Locate the cell with the specified text and output its (X, Y) center coordinate. 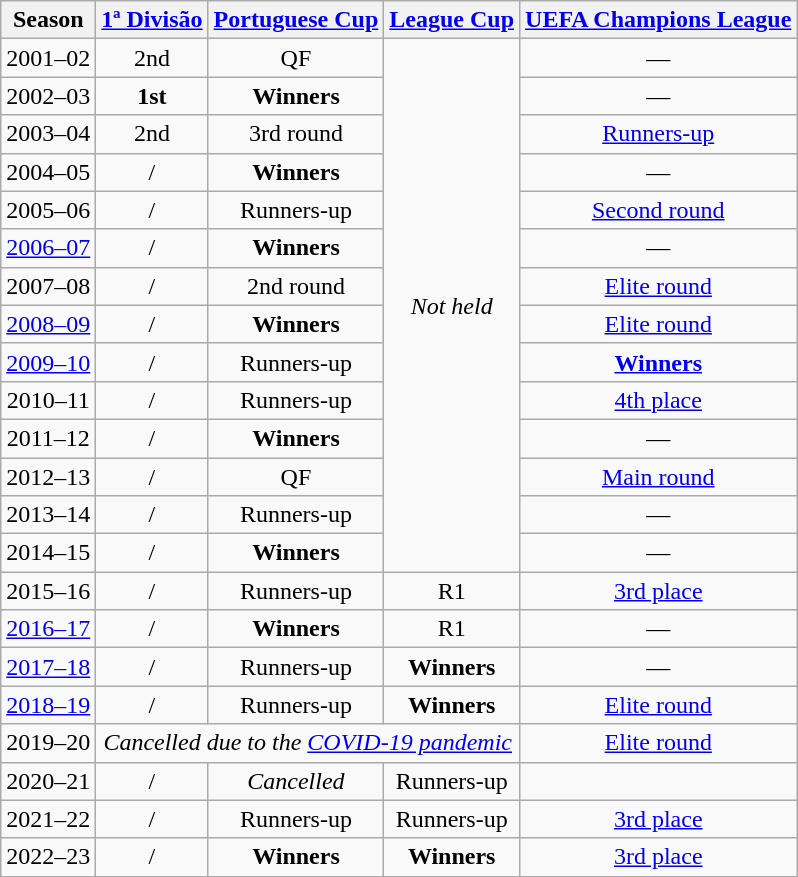
2010–11 (48, 400)
Second round (658, 210)
2003–04 (48, 134)
Not held (452, 306)
2006–07 (48, 248)
2017–18 (48, 667)
Portuguese Cup (296, 20)
League Cup (452, 20)
2019–20 (48, 743)
2014–15 (48, 553)
2007–08 (48, 286)
2004–05 (48, 172)
2001–02 (48, 58)
2013–14 (48, 515)
2015–16 (48, 591)
4th place (658, 400)
2nd round (296, 286)
1ª Divisão (152, 20)
2022–23 (48, 857)
2005–06 (48, 210)
Cancelled due to the COVID-19 pandemic (308, 743)
2009–10 (48, 362)
2008–09 (48, 324)
UEFA Champions League (658, 20)
2011–12 (48, 438)
2016–17 (48, 629)
2018–19 (48, 705)
Season (48, 20)
Cancelled (296, 781)
2012–13 (48, 477)
2020–21 (48, 781)
2021–22 (48, 819)
3rd round (296, 134)
Main round (658, 477)
1st (152, 96)
2002–03 (48, 96)
